Provide the (X, Y) coordinate of the cell's center where the given text is located.  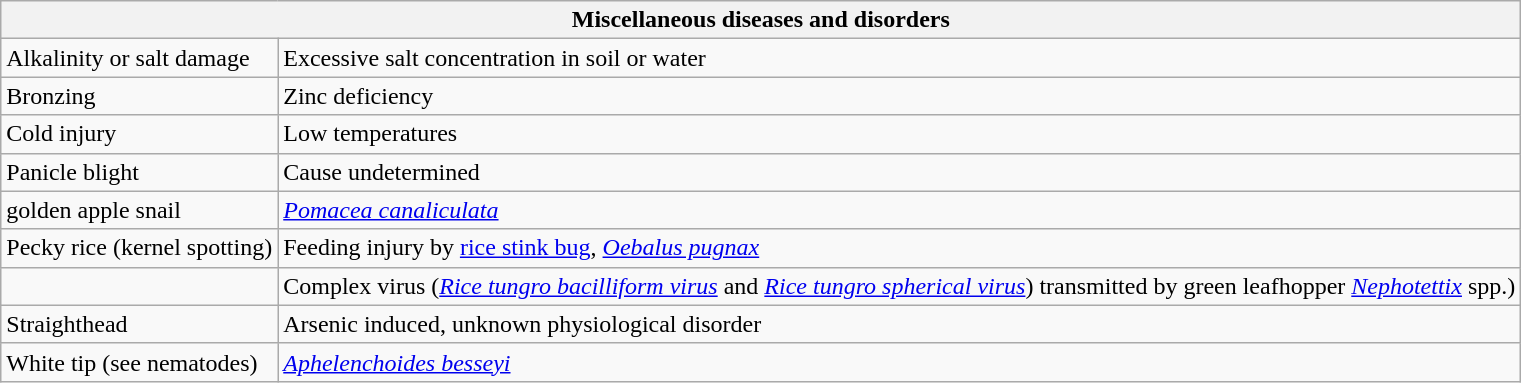
Low temperatures (900, 134)
Bronzing (140, 96)
Cause undetermined (900, 172)
Cold injury (140, 134)
Arsenic induced, unknown physiological disorder (900, 324)
Pomacea canaliculata (900, 210)
Zinc deficiency (900, 96)
White tip (see nematodes) (140, 362)
Panicle blight (140, 172)
Excessive salt concentration in soil or water (900, 58)
Miscellaneous diseases and disorders (761, 20)
Feeding injury by rice stink bug, Oebalus pugnax (900, 248)
Pecky rice (kernel spotting) (140, 248)
Straighthead (140, 324)
Aphelenchoides besseyi (900, 362)
Alkalinity or salt damage (140, 58)
Complex virus (Rice tungro bacilliform virus and Rice tungro spherical virus) transmitted by green leafhopper Nephotettix spp.) (900, 286)
golden apple snail (140, 210)
